Identify which cell holds the provided text, then report its (x, y) central coordinate. 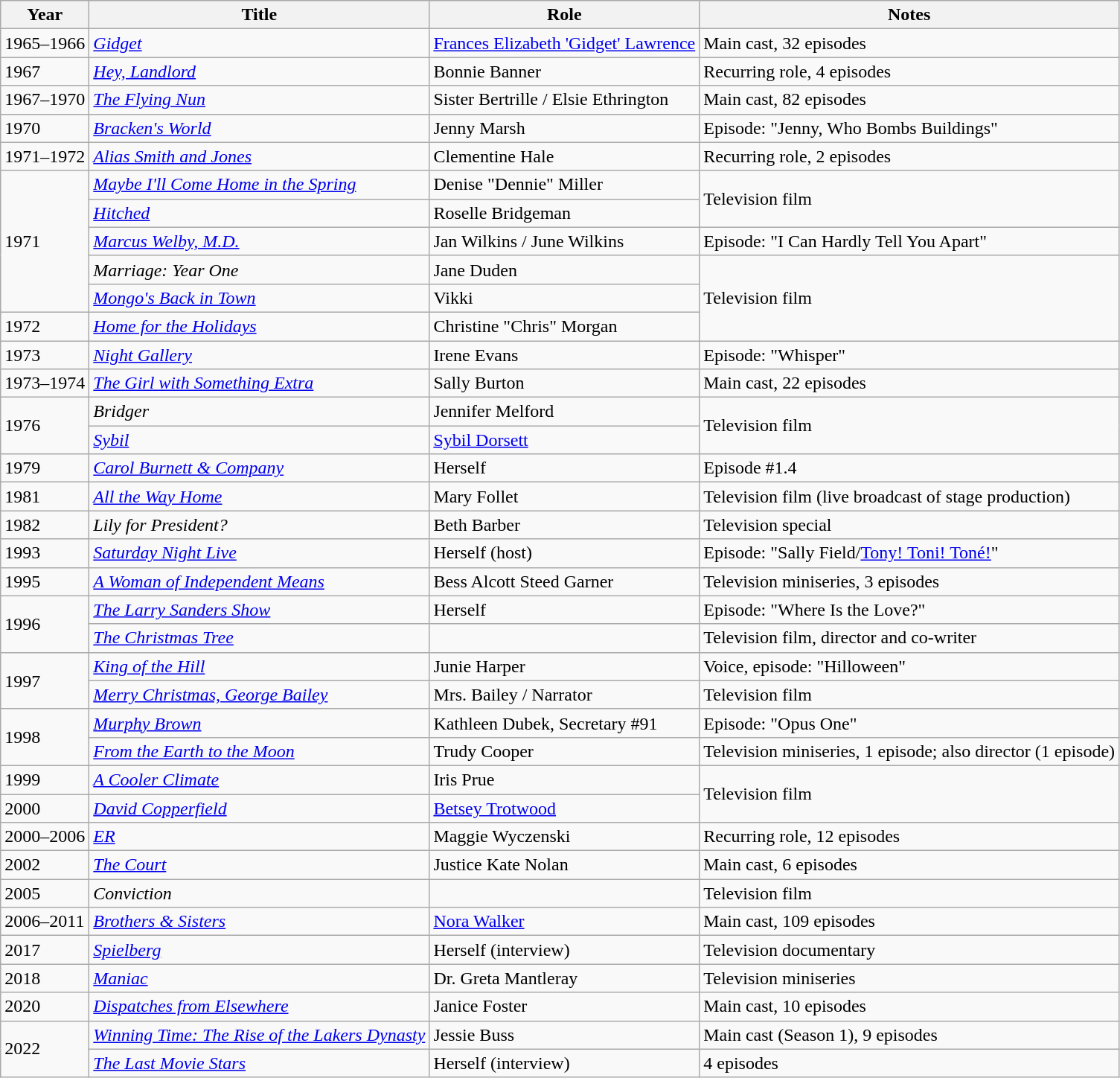
Janice Foster (564, 1007)
ER (259, 837)
The Last Movie Stars (259, 1063)
A Woman of Independent Means (259, 581)
The Flying Nun (259, 100)
2002 (45, 865)
Sybil (259, 440)
Dispatches from Elsewhere (259, 1007)
Conviction (259, 893)
Mongo's Back in Town (259, 298)
1971 (45, 241)
Hitched (259, 213)
Hey, Landlord (259, 71)
Television miniseries (909, 978)
Television miniseries, 1 episode; also director (1 episode) (909, 751)
Alias Smith and Jones (259, 156)
Roselle Bridgeman (564, 213)
Television film, director and co-writer (909, 638)
Main cast, 6 episodes (909, 865)
Jessie Buss (564, 1035)
Television documentary (909, 950)
1999 (45, 779)
Saturday Night Live (259, 553)
Winning Time: The Rise of the Lakers Dynasty (259, 1035)
1995 (45, 581)
Christine "Chris" Morgan (564, 326)
Sally Burton (564, 383)
1981 (45, 497)
Marriage: Year One (259, 269)
Maniac (259, 978)
2006–2011 (45, 922)
Bess Alcott Steed Garner (564, 581)
Nora Walker (564, 922)
1982 (45, 525)
Betsey Trotwood (564, 808)
Beth Barber (564, 525)
The Larry Sanders Show (259, 610)
Jan Wilkins / June Wilkins (564, 241)
1993 (45, 553)
Carol Burnett & Company (259, 468)
2020 (45, 1007)
Main cast, 22 episodes (909, 383)
Junie Harper (564, 666)
King of the Hill (259, 666)
Year (45, 15)
Justice Kate Nolan (564, 865)
2000–2006 (45, 837)
2022 (45, 1049)
Title (259, 15)
Episode: "Jenny, Who Bombs Buildings" (909, 128)
1973–1974 (45, 383)
Sister Bertrille / Elsie Ethrington (564, 100)
1967–1970 (45, 100)
The Court (259, 865)
1970 (45, 128)
Bracken's World (259, 128)
All the Way Home (259, 497)
Jennifer Melford (564, 412)
1997 (45, 680)
The Girl with Something Extra (259, 383)
Jane Duden (564, 269)
Main cast, 10 episodes (909, 1007)
Notes (909, 15)
Dr. Greta Mantleray (564, 978)
1972 (45, 326)
Maggie Wyczenski (564, 837)
2000 (45, 808)
Clementine Hale (564, 156)
Maybe I'll Come Home in the Spring (259, 185)
Iris Prue (564, 779)
Brothers & Sisters (259, 922)
Jenny Marsh (564, 128)
Episode: "Where Is the Love?" (909, 610)
Recurring role, 4 episodes (909, 71)
Main cast, 109 episodes (909, 922)
Television special (909, 525)
Merry Christmas, George Bailey (259, 695)
Sybil Dorsett (564, 440)
1971–1972 (45, 156)
Voice, episode: "Hilloween" (909, 666)
Kathleen Dubek, Secretary #91 (564, 723)
Home for the Holidays (259, 326)
1967 (45, 71)
Role (564, 15)
Marcus Welby, M.D. (259, 241)
Denise "Dennie" Miller (564, 185)
Recurring role, 2 episodes (909, 156)
1996 (45, 624)
The Christmas Tree (259, 638)
Television miniseries, 3 episodes (909, 581)
Television film (live broadcast of stage production) (909, 497)
Main cast (Season 1), 9 episodes (909, 1035)
Trudy Cooper (564, 751)
1979 (45, 468)
Lily for President? (259, 525)
Episode: "Whisper" (909, 355)
Main cast, 32 episodes (909, 43)
Main cast, 82 episodes (909, 100)
1973 (45, 355)
Vikki (564, 298)
Recurring role, 12 episodes (909, 837)
From the Earth to the Moon (259, 751)
2017 (45, 950)
Night Gallery (259, 355)
1976 (45, 426)
Episode #1.4 (909, 468)
1965–1966 (45, 43)
Episode: "Sally Field/Tony! Toni! Toné!" (909, 553)
4 episodes (909, 1063)
Bonnie Banner (564, 71)
2005 (45, 893)
1998 (45, 737)
Episode: "I Can Hardly Tell You Apart" (909, 241)
2018 (45, 978)
Herself (host) (564, 553)
David Copperfield (259, 808)
Mary Follet (564, 497)
Irene Evans (564, 355)
Spielberg (259, 950)
A Cooler Climate (259, 779)
Murphy Brown (259, 723)
Mrs. Bailey / Narrator (564, 695)
Episode: "Opus One" (909, 723)
Bridger (259, 412)
Frances Elizabeth 'Gidget' Lawrence (564, 43)
Gidget (259, 43)
